Return (X, Y) of the center of cell containing provided text 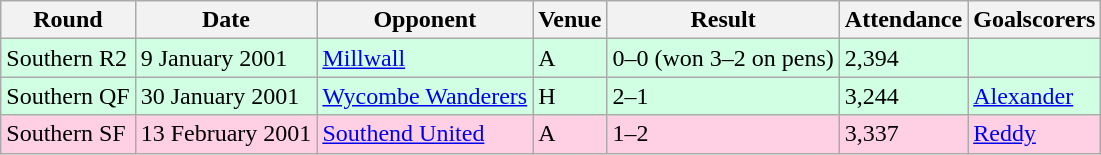
3,244 (903, 96)
Date (226, 20)
2–1 (723, 96)
Southern R2 (68, 58)
Venue (570, 20)
3,337 (903, 134)
Southend United (425, 134)
Round (68, 20)
Result (723, 20)
2,394 (903, 58)
Goalscorers (1034, 20)
1–2 (723, 134)
H (570, 96)
Attendance (903, 20)
Wycombe Wanderers (425, 96)
Southern QF (68, 96)
Millwall (425, 58)
0–0 (won 3–2 on pens) (723, 58)
Reddy (1034, 134)
30 January 2001 (226, 96)
13 February 2001 (226, 134)
Alexander (1034, 96)
9 January 2001 (226, 58)
Opponent (425, 20)
Southern SF (68, 134)
